Pinpoint the cell where the given text exists, returning its (x, y) midpoint coordinate. 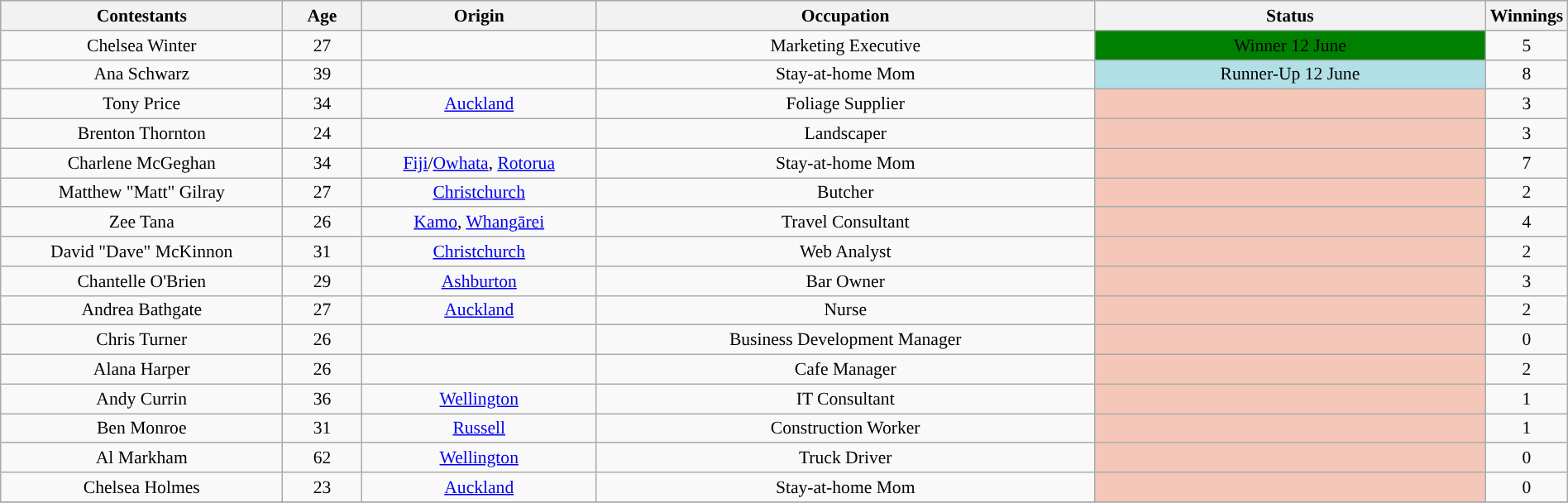
Occupation (845, 16)
7 (1527, 163)
David "Dave" McKinnon (142, 251)
Origin (479, 16)
Chelsea Winter (142, 46)
4 (1527, 223)
Runner-Up 12 June (1290, 74)
23 (323, 487)
Truck Driver (845, 458)
Butcher (845, 193)
Age (323, 16)
Business Development Manager (845, 340)
Ben Monroe (142, 429)
Travel Consultant (845, 223)
Chris Turner (142, 340)
62 (323, 458)
36 (323, 399)
Brenton Thornton (142, 134)
Status (1290, 16)
Cafe Manager (845, 370)
8 (1527, 74)
Russell (479, 429)
Andy Currin (142, 399)
Nurse (845, 310)
Ashburton (479, 281)
Landscaper (845, 134)
24 (323, 134)
Kamo, Whangārei (479, 223)
Andrea Bathgate (142, 310)
Charlene McGeghan (142, 163)
Matthew "Matt" Gilray (142, 193)
Winnings (1527, 16)
Alana Harper (142, 370)
IT Consultant (845, 399)
Construction Worker (845, 429)
Zee Tana (142, 223)
Contestants (142, 16)
Foliage Supplier (845, 104)
Ana Schwarz (142, 74)
Bar Owner (845, 281)
5 (1527, 46)
Web Analyst (845, 251)
Fiji/Owhata, Rotorua (479, 163)
Chelsea Holmes (142, 487)
Winner 12 June (1290, 46)
39 (323, 74)
29 (323, 281)
Marketing Executive (845, 46)
Chantelle O'Brien (142, 281)
Tony Price (142, 104)
Al Markham (142, 458)
